From the cell containing the given text, extract its center point as (X, Y) coordinate. 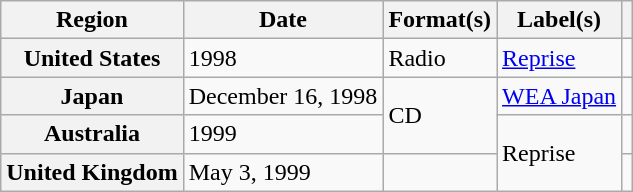
Australia (92, 134)
Date (283, 20)
December 16, 1998 (283, 96)
Radio (440, 58)
Format(s) (440, 20)
1999 (283, 134)
United States (92, 58)
United Kingdom (92, 172)
Label(s) (560, 20)
May 3, 1999 (283, 172)
Japan (92, 96)
Region (92, 20)
1998 (283, 58)
WEA Japan (560, 96)
CD (440, 115)
